Provide the (x, y) coordinate of the cell's center where the given text is located.  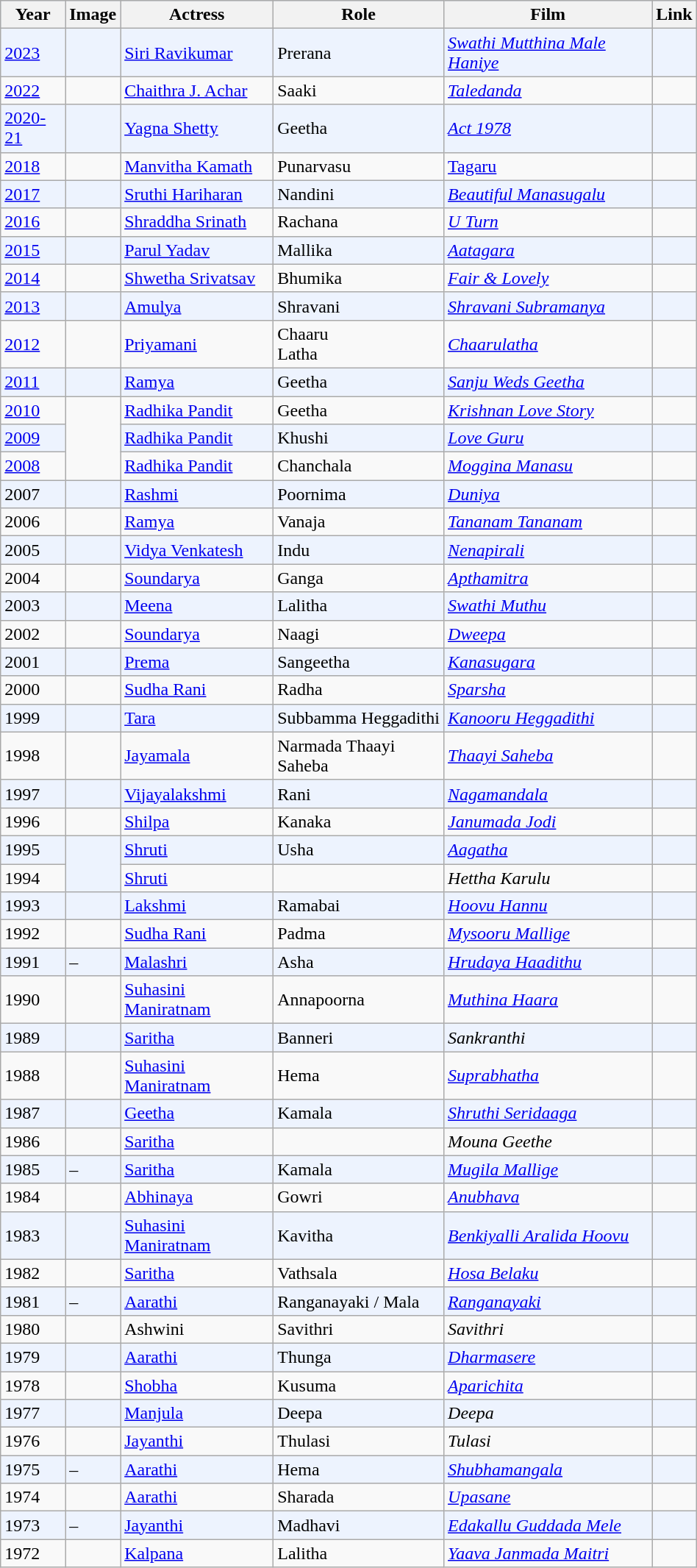
Kanaka (359, 822)
1994 (33, 877)
Fair & Lovely (548, 278)
Subbamma Heggadithi (359, 718)
Mallika (359, 250)
Actress (197, 15)
Chaithra J. Achar (197, 90)
Janumada Jodi (548, 822)
2002 (33, 634)
Kanasugara (548, 662)
Chaarulatha (548, 344)
Malashri (197, 962)
2005 (33, 550)
Nenapirali (548, 550)
Kalpana (197, 1553)
Nandini (359, 194)
Thaayi Saheba (548, 756)
Tananam Tananam (548, 522)
Manvitha Kamath (197, 166)
Sharada (359, 1497)
Dharmasere (548, 1357)
Shravani Subramanya (548, 306)
Gowri (359, 1197)
Krishnan Love Story (548, 410)
1993 (33, 906)
Mouna Geethe (548, 1141)
1983 (33, 1236)
Saaki (359, 90)
Nagamandala (548, 794)
Apthamitra (548, 578)
Shraddha Srinath (197, 222)
Shubhamangala (548, 1469)
1998 (33, 756)
Mysooru Mallige (548, 934)
Aparichita (548, 1385)
Yagna Shetty (197, 128)
Vanaja (359, 522)
2018 (33, 166)
2008 (33, 466)
1976 (33, 1442)
Madhavi (359, 1525)
Chanchala (359, 466)
Kanooru Heggadithi (548, 718)
Sangeetha (359, 662)
Beautiful Manasugalu (548, 194)
Link (675, 15)
Dweepa (548, 634)
Amulya (197, 306)
Siri Ravikumar (197, 53)
Ganga (359, 578)
Hoovu Hannu (548, 906)
1985 (33, 1169)
2004 (33, 578)
Shruthi Seridaaga (548, 1113)
Sanju Weds Geetha (548, 382)
Poornima (359, 494)
Yaava Janmada Maitri (548, 1553)
Lakshmi (197, 906)
1974 (33, 1497)
Aagatha (548, 849)
2015 (33, 250)
2006 (33, 522)
Abhinaya (197, 1197)
Kusuma (359, 1385)
Punarvasu (359, 166)
Prerana (359, 53)
Mugila Mallige (548, 1169)
Tagaru (548, 166)
2023 (33, 53)
1981 (33, 1301)
2022 (33, 90)
Duniya (548, 494)
Tulasi (548, 1442)
Shilpa (197, 822)
1979 (33, 1357)
Thulasi (359, 1442)
Benkiyalli Aralida Hoovu (548, 1236)
2001 (33, 662)
Thunga (359, 1357)
Khushi (359, 438)
Role (359, 15)
Asha (359, 962)
1975 (33, 1469)
Priyamani (197, 344)
Hosa Belaku (548, 1273)
2007 (33, 494)
Moggina Manasu (548, 466)
Hettha Karulu (548, 877)
U Turn (548, 222)
Love Guru (548, 438)
Meena (197, 606)
Muthina Haara (548, 1000)
2013 (33, 306)
Usha (359, 849)
Parul Yadav (197, 250)
ChaaruLatha (359, 344)
Suprabhatha (548, 1075)
1996 (33, 822)
2014 (33, 278)
Hrudaya Haadithu (548, 962)
Kavitha (359, 1236)
Shobha (197, 1385)
1997 (33, 794)
2012 (33, 344)
Year (33, 15)
1978 (33, 1385)
1992 (33, 934)
Ranganayaki / Mala (359, 1301)
Narmada Thaayi Saheba (359, 756)
1987 (33, 1113)
Vathsala (359, 1273)
Bhumika (359, 278)
1982 (33, 1273)
1991 (33, 962)
Sankranthi (548, 1038)
Manjula (197, 1414)
Jayamala (197, 756)
Shravani (359, 306)
Sparsha (548, 690)
Act 1978 (548, 128)
1989 (33, 1038)
Annapoorna (359, 1000)
Indu (359, 550)
2009 (33, 438)
Ranganayaki (548, 1301)
Swathi Mutthina Male Haniye (548, 53)
1972 (33, 1553)
1988 (33, 1075)
Naagi (359, 634)
2010 (33, 410)
Shwetha Srivatsav (197, 278)
1999 (33, 718)
Rachana (359, 222)
Image (93, 15)
1973 (33, 1525)
Sruthi Hariharan (197, 194)
1984 (33, 1197)
Ashwini (197, 1329)
Anubhava (548, 1197)
Rani (359, 794)
Swathi Muthu (548, 606)
Taledanda (548, 90)
Vidya Venkatesh (197, 550)
1990 (33, 1000)
2017 (33, 194)
Vijayalakshmi (197, 794)
Padma (359, 934)
2020-21 (33, 128)
Banneri (359, 1038)
Upasane (548, 1497)
1986 (33, 1141)
Edakallu Guddada Mele (548, 1525)
2016 (33, 222)
Film (548, 15)
1980 (33, 1329)
Radha (359, 690)
1977 (33, 1414)
2011 (33, 382)
Aatagara (548, 250)
Tara (197, 718)
Rashmi (197, 494)
1995 (33, 849)
Ramabai (359, 906)
2003 (33, 606)
2000 (33, 690)
Prema (197, 662)
